Provide the (x, y) coordinate of the cell's center where the given text is located.  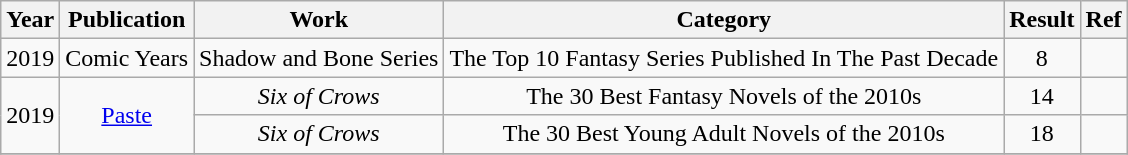
Work (319, 20)
Category (724, 20)
Result (1042, 20)
Comic Years (127, 58)
The 30 Best Young Adult Novels of the 2010s (724, 134)
The Top 10 Fantasy Series Published In The Past Decade (724, 58)
Paste (127, 115)
Ref (1104, 20)
14 (1042, 96)
The 30 Best Fantasy Novels of the 2010s (724, 96)
Year (30, 20)
8 (1042, 58)
18 (1042, 134)
Shadow and Bone Series (319, 58)
Publication (127, 20)
